Return the (x, y) coordinate for the center point of the cell that contains the specified text.  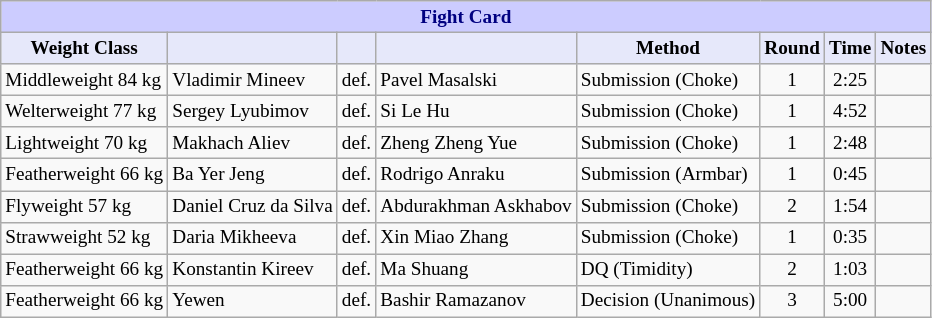
Xin Miao Zhang (476, 238)
Submission (Armbar) (668, 175)
Weight Class (84, 48)
0:45 (850, 175)
Strawweight 52 kg (84, 238)
Rodrigo Anraku (476, 175)
Si Le Hu (476, 111)
1:03 (850, 270)
Time (850, 48)
Notes (904, 48)
DQ (Timidity) (668, 270)
5:00 (850, 301)
Yewen (253, 301)
Vladimir Mineev (253, 80)
Round (792, 48)
Fight Card (466, 17)
Ba Yer Jeng (253, 175)
4:52 (850, 111)
Method (668, 48)
3 (792, 301)
2:25 (850, 80)
Makhach Aliev (253, 143)
Decision (Unanimous) (668, 301)
Konstantin Kireev (253, 270)
Zheng Zheng Yue (476, 143)
Lightweight 70 kg (84, 143)
Sergey Lyubimov (253, 111)
Welterweight 77 kg (84, 111)
0:35 (850, 238)
Daria Mikheeva (253, 238)
Pavel Masalski (476, 80)
Middleweight 84 kg (84, 80)
Daniel Cruz da Silva (253, 206)
Flyweight 57 kg (84, 206)
2:48 (850, 143)
1:54 (850, 206)
Ma Shuang (476, 270)
Abdurakhman Askhabov (476, 206)
Bashir Ramazanov (476, 301)
